Determine the (X, Y) coordinate at the center of the cell enclosing the given text.  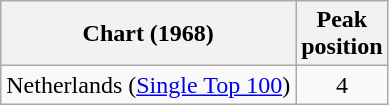
Chart (1968) (148, 34)
4 (342, 85)
Netherlands (Single Top 100) (148, 85)
Peakposition (342, 34)
